For the text-containing cell, return its midpoint in [x, y] coordinate format. 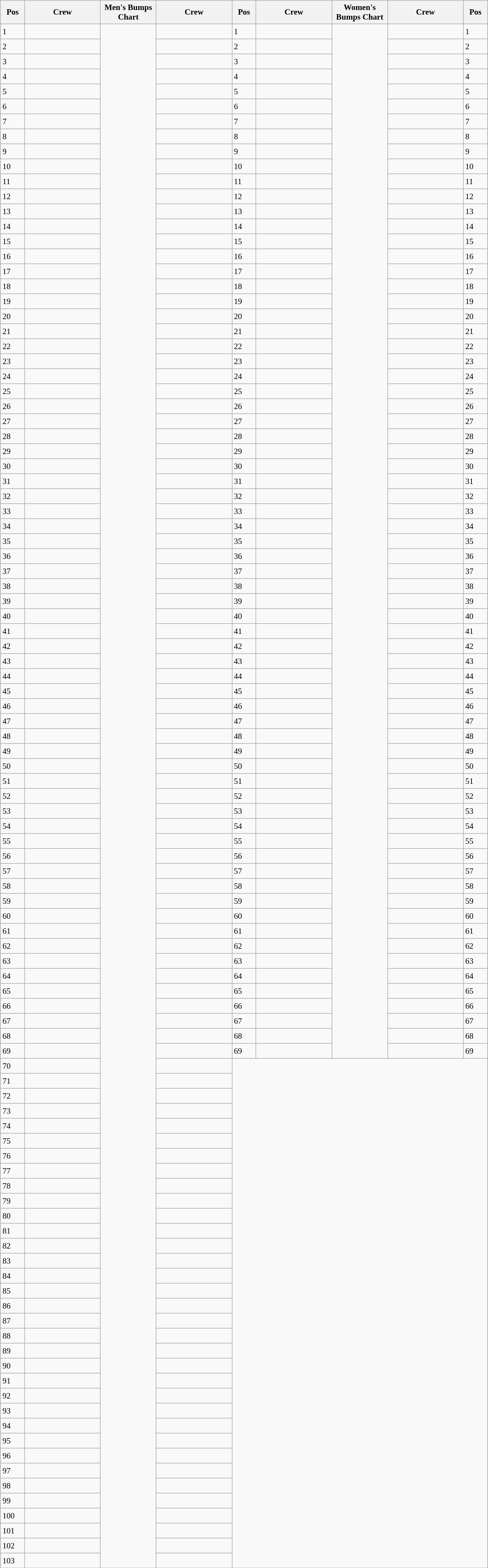
78 [13, 1186]
82 [13, 1245]
87 [13, 1321]
Women's Bumps Chart [360, 12]
83 [13, 1261]
74 [13, 1126]
99 [13, 1501]
97 [13, 1471]
88 [13, 1335]
96 [13, 1455]
102 [13, 1545]
103 [13, 1561]
95 [13, 1441]
73 [13, 1111]
72 [13, 1096]
71 [13, 1081]
98 [13, 1485]
80 [13, 1215]
85 [13, 1291]
93 [13, 1411]
75 [13, 1141]
94 [13, 1425]
89 [13, 1351]
77 [13, 1171]
Men's Bumps Chart [128, 12]
81 [13, 1231]
91 [13, 1381]
79 [13, 1201]
76 [13, 1156]
70 [13, 1066]
92 [13, 1395]
90 [13, 1365]
86 [13, 1305]
84 [13, 1275]
101 [13, 1531]
100 [13, 1515]
